Extract the (x, y) coordinate from the center of the cell holding the provided text.  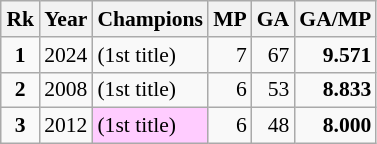
GA/MP (335, 19)
Champions (150, 19)
2008 (66, 90)
Rk (20, 19)
2012 (66, 126)
53 (274, 90)
48 (274, 126)
8.833 (335, 90)
MP (230, 19)
2 (20, 90)
GA (274, 19)
9.571 (335, 55)
3 (20, 126)
7 (230, 55)
67 (274, 55)
Year (66, 19)
8.000 (335, 126)
2024 (66, 55)
1 (20, 55)
